Scan for the cell matching the given text and deliver its (X, Y) coordinate at center. 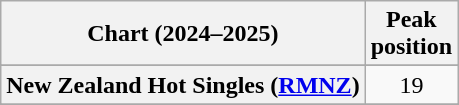
Chart (2024–2025) (183, 34)
Peakposition (411, 34)
New Zealand Hot Singles (RMNZ) (183, 85)
19 (411, 85)
